For the text-containing cell, return its midpoint in (x, y) coordinate format. 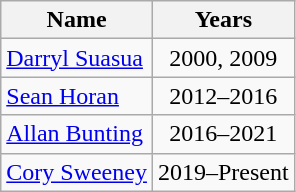
Cory Sweeney (77, 172)
Years (223, 20)
Sean Horan (77, 96)
Name (77, 20)
2000, 2009 (223, 58)
2012–2016 (223, 96)
Darryl Suasua (77, 58)
2019–Present (223, 172)
2016–2021 (223, 134)
Allan Bunting (77, 134)
